Detect which cell encompasses the target text, then output its (X, Y) center coordinate. 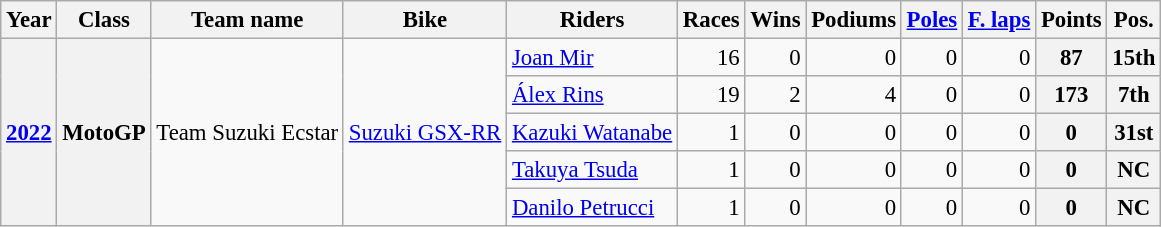
Poles (932, 20)
Bike (424, 20)
Podiums (854, 20)
Joan Mir (592, 58)
Danilo Petrucci (592, 208)
15th (1134, 58)
Races (712, 20)
Points (1072, 20)
Riders (592, 20)
Team Suzuki Ecstar (247, 133)
19 (712, 95)
Kazuki Watanabe (592, 133)
4 (854, 95)
31st (1134, 133)
16 (712, 58)
Year (29, 20)
Pos. (1134, 20)
Takuya Tsuda (592, 170)
87 (1072, 58)
F. laps (1000, 20)
Team name (247, 20)
Wins (776, 20)
Class (104, 20)
7th (1134, 95)
2022 (29, 133)
2 (776, 95)
Suzuki GSX-RR (424, 133)
Álex Rins (592, 95)
173 (1072, 95)
MotoGP (104, 133)
